Find where the given text appears and provide that cell's center as (x, y) coordinate. 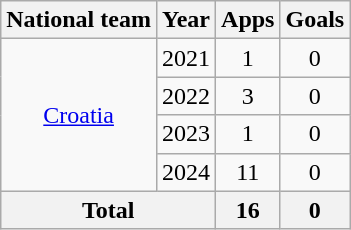
3 (248, 96)
2022 (186, 96)
2021 (186, 58)
11 (248, 172)
Goals (315, 20)
Croatia (79, 115)
2023 (186, 134)
Year (186, 20)
16 (248, 210)
2024 (186, 172)
National team (79, 20)
Total (108, 210)
Apps (248, 20)
